Identify which cell holds the provided text, then report its [x, y] central coordinate. 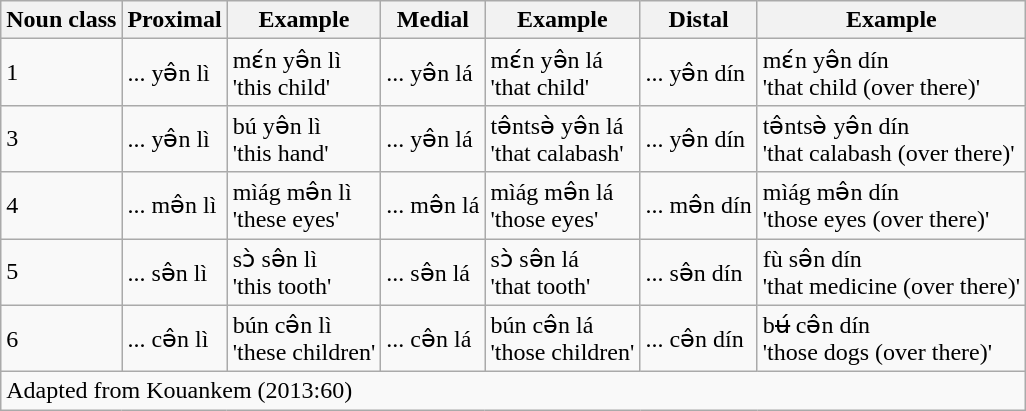
sɔ̀ sə̂n lì'this tooth' [304, 272]
bún cə̂n lì'these children' [304, 338]
fù sə̂n dín'that medicine (over there)' [891, 272]
Distal [698, 20]
bú yə̂n lì'this hand' [304, 138]
sɔ̀ sə̂n lá'that tooth' [562, 272]
tə̂ntsə̀ yə̂n dín'that calabash (over there)' [891, 138]
mɛ́n yə̂n lì'this child' [304, 72]
bún cə̂n lá'those children' [562, 338]
... mə̂n lá [433, 206]
... mə̂n dín [698, 206]
... cə̂n dín [698, 338]
mìág mə̂n dín'those eyes (over there)' [891, 206]
5 [62, 272]
mɛ́n yə̂n dín'that child (over there)' [891, 72]
... sə̂n lá [433, 272]
... cə̂n lì [174, 338]
... sə̂n lì [174, 272]
1 [62, 72]
mìág mə̂n lì'these eyes' [304, 206]
Noun class [62, 20]
Adapted from Kouankem (2013:60) [514, 391]
mìág mə̂n lá'those eyes' [562, 206]
3 [62, 138]
Proximal [174, 20]
... sə̂n dín [698, 272]
... mə̂n lì [174, 206]
tə̂ntsə̀ yə̂n lá'that calabash' [562, 138]
bʉ́ cə̂n dín'those dogs (over there)' [891, 338]
Medial [433, 20]
mɛ́n yə̂n lá'that child' [562, 72]
4 [62, 206]
... cə̂n lá [433, 338]
6 [62, 338]
